Locate the cell with the specified text and output its [x, y] center coordinate. 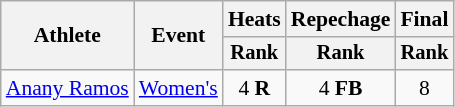
4 FB [341, 88]
8 [424, 88]
Event [178, 36]
Women's [178, 88]
4 R [254, 88]
Heats [254, 19]
Athlete [68, 36]
Final [424, 19]
Anany Ramos [68, 88]
Repechage [341, 19]
